Return (X, Y) of the center of cell containing provided text 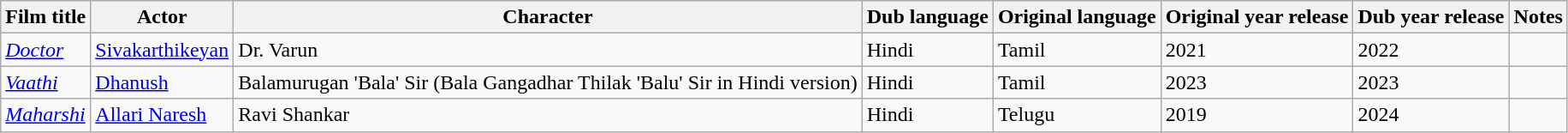
Character (548, 17)
2022 (1431, 50)
Ravi Shankar (548, 115)
Dub language (928, 17)
Dub year release (1431, 17)
2024 (1431, 115)
Dr. Varun (548, 50)
Sivakarthikeyan (163, 50)
Allari Naresh (163, 115)
Balamurugan 'Bala' Sir (Bala Gangadhar Thilak 'Balu' Sir in Hindi version) (548, 82)
Film title (46, 17)
2021 (1256, 50)
Vaathi (46, 82)
Actor (163, 17)
2019 (1256, 115)
Original year release (1256, 17)
Notes (1538, 17)
Doctor (46, 50)
Maharshi (46, 115)
Dhanush (163, 82)
Telugu (1077, 115)
Original language (1077, 17)
